Extract the (x, y) coordinate from the center of the cell holding the provided text.  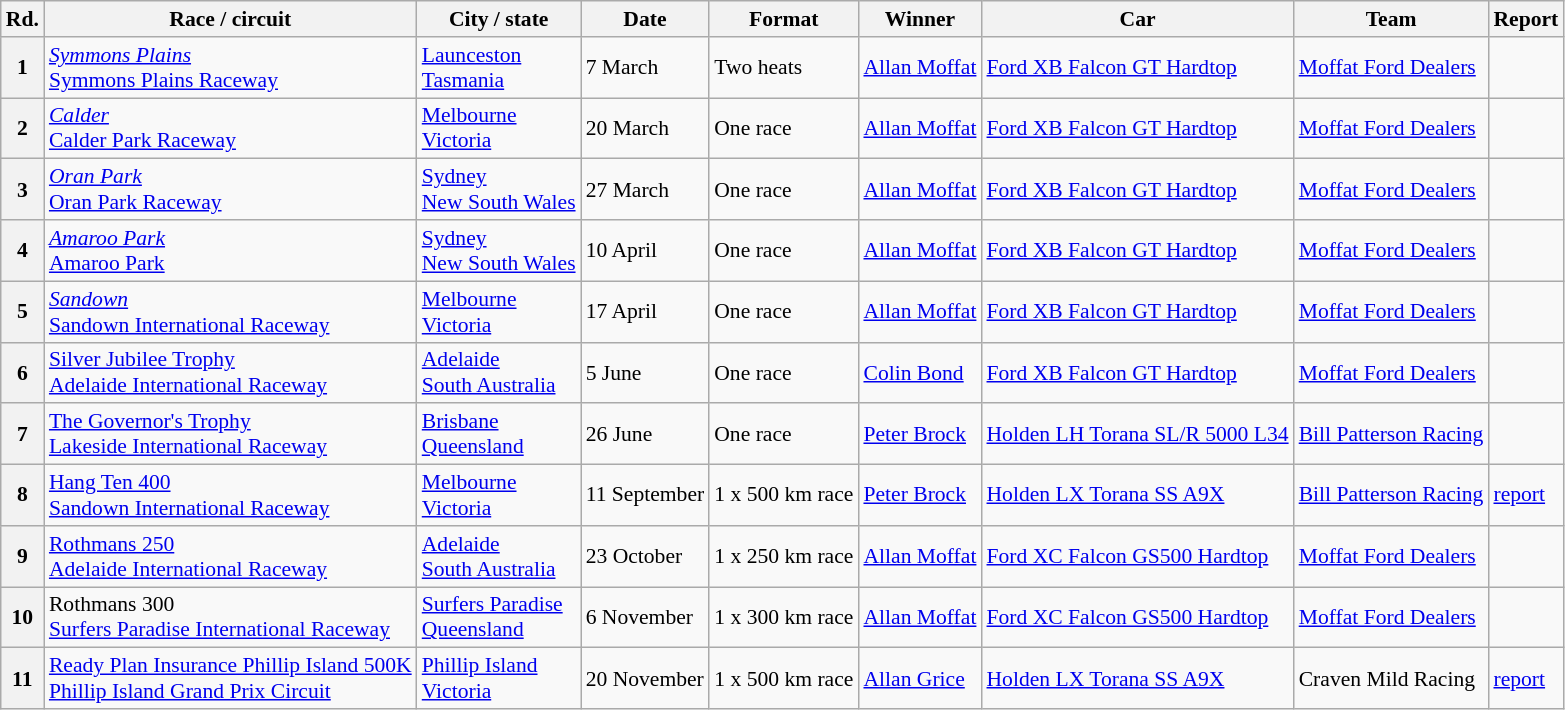
Car (1137, 19)
10 (22, 618)
Format (784, 19)
Launceston Tasmania (499, 68)
Amaroo Park Amaroo Park (230, 250)
20 November (646, 678)
9 (22, 556)
Surfers Paradise Queensland (499, 618)
Symmons Plains Symmons Plains Raceway (230, 68)
6 November (646, 618)
1 x 300 km race (784, 618)
Brisbane Queensland (499, 434)
Calder Calder Park Raceway (230, 128)
Report (1526, 19)
Date (646, 19)
27 March (646, 190)
7 March (646, 68)
City / state (499, 19)
23 October (646, 556)
Holden LH Torana SL/R 5000 L34 (1137, 434)
The Governor's Trophy Lakeside International Raceway (230, 434)
Craven Mild Racing (1392, 678)
Race / circuit (230, 19)
Two heats (784, 68)
8 (22, 496)
4 (22, 250)
5 (22, 312)
Rothmans 300 Surfers Paradise International Raceway (230, 618)
3 (22, 190)
Rd. (22, 19)
26 June (646, 434)
Ready Plan Insurance Phillip Island 500K Phillip Island Grand Prix Circuit (230, 678)
Oran Park Oran Park Raceway (230, 190)
6 (22, 372)
10 April (646, 250)
2 (22, 128)
Colin Bond (920, 372)
1 x 250 km race (784, 556)
Rothmans 250 Adelaide International Raceway (230, 556)
11 (22, 678)
20 March (646, 128)
Silver Jubilee Trophy Adelaide International Raceway (230, 372)
Hang Ten 400Sandown International Raceway (230, 496)
Team (1392, 19)
Allan Grice (920, 678)
1 (22, 68)
Phillip Island Victoria (499, 678)
Sandown Sandown International Raceway (230, 312)
17 April (646, 312)
7 (22, 434)
5 June (646, 372)
Winner (920, 19)
11 September (646, 496)
